Extract the (X, Y) coordinate from the center of the cell holding the provided text.  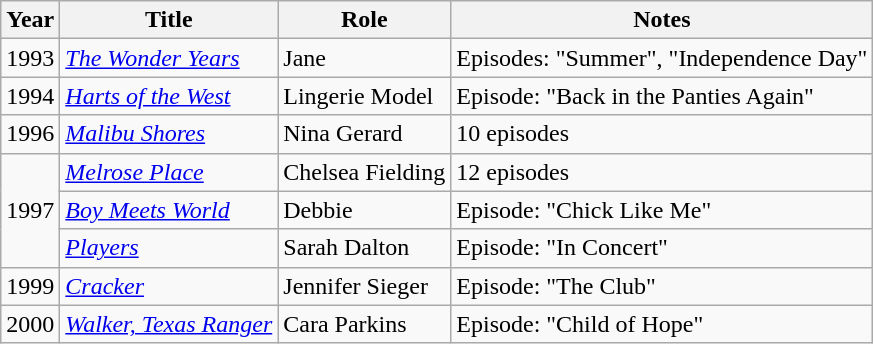
Sarah Dalton (364, 248)
1994 (30, 96)
1997 (30, 210)
Debbie (364, 210)
1993 (30, 58)
Role (364, 20)
The Wonder Years (169, 58)
10 episodes (662, 134)
Players (169, 248)
1996 (30, 134)
Boy Meets World (169, 210)
Notes (662, 20)
Episode: "In Concert" (662, 248)
Cara Parkins (364, 324)
Jennifer Sieger (364, 286)
Episode: "Child of Hope" (662, 324)
2000 (30, 324)
Cracker (169, 286)
Nina Gerard (364, 134)
Chelsea Fielding (364, 172)
Malibu Shores (169, 134)
Lingerie Model (364, 96)
Melrose Place (169, 172)
Title (169, 20)
Walker, Texas Ranger (169, 324)
Harts of the West (169, 96)
Episode: "Chick Like Me" (662, 210)
Year (30, 20)
Jane (364, 58)
1999 (30, 286)
12 episodes (662, 172)
Episode: "Back in the Panties Again" (662, 96)
Episode: "The Club" (662, 286)
Episodes: "Summer", "Independence Day" (662, 58)
